Search for the cell housing the specified text and yield its (x, y) center coordinate. 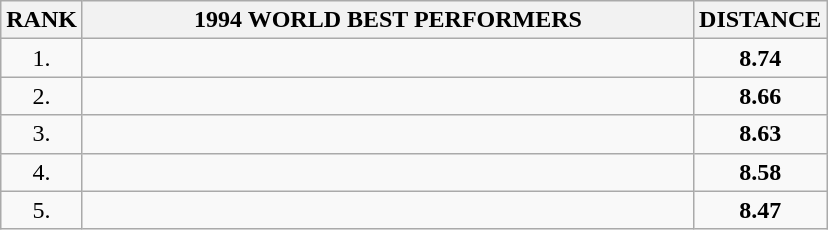
RANK (42, 20)
3. (42, 134)
DISTANCE (760, 20)
1994 WORLD BEST PERFORMERS (388, 20)
8.47 (760, 210)
8.63 (760, 134)
5. (42, 210)
1. (42, 58)
8.74 (760, 58)
8.58 (760, 172)
2. (42, 96)
4. (42, 172)
8.66 (760, 96)
